Pinpoint the cell where the given text exists, returning its (X, Y) midpoint coordinate. 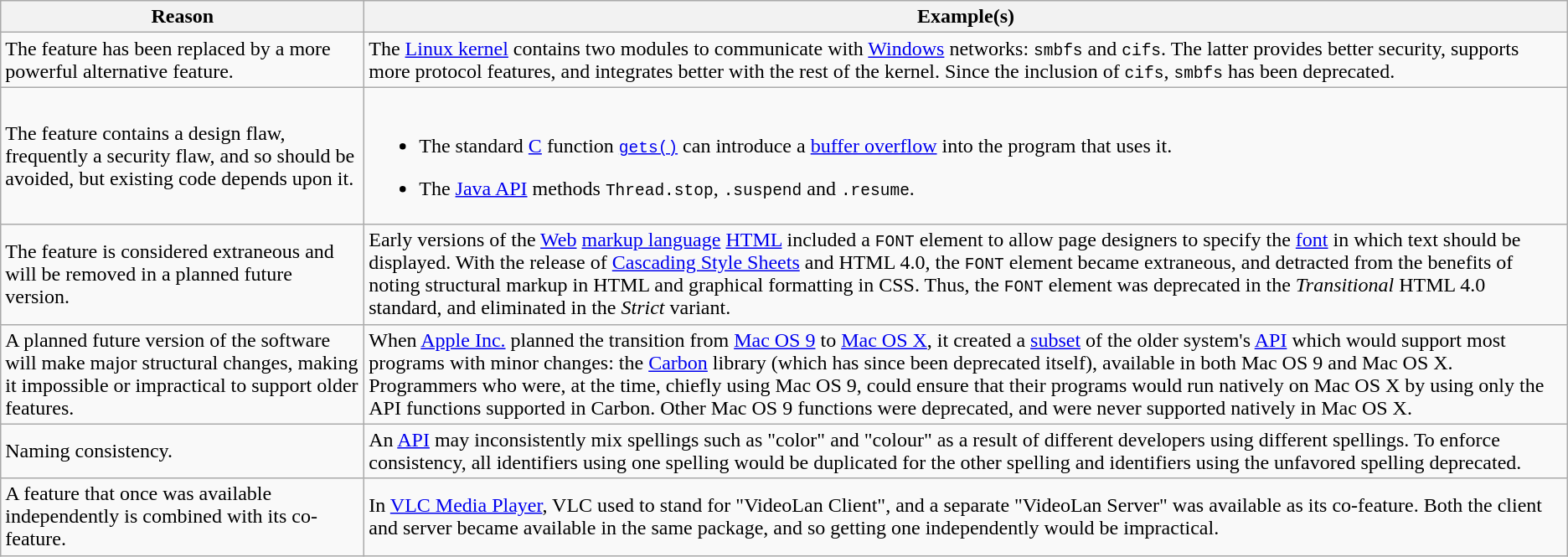
The feature contains a design flaw, frequently a security flaw, and so should be avoided, but existing code depends upon it. (183, 156)
Naming consistency. (183, 451)
Example(s) (967, 17)
A feature that once was available independently is combined with its co-feature. (183, 517)
The feature is considered extraneous and will be removed in a planned future version. (183, 275)
The feature has been replaced by a more powerful alternative feature. (183, 60)
The standard C function gets() can introduce a buffer overflow into the program that uses it.The Java API methods Thread.stop, .suspend and .resume. (967, 156)
Reason (183, 17)
A planned future version of the software will make major structural changes, making it impossible or impractical to support older features. (183, 374)
